Capture the cell that displays the provided text and extract its [x, y] central coordinate. 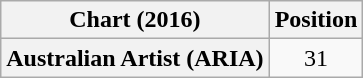
31 [316, 58]
Chart (2016) [135, 20]
Position [316, 20]
Australian Artist (ARIA) [135, 58]
